Provide the [x, y] coordinate of the cell's center where the given text is located.  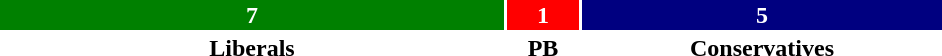
7 [252, 15]
5 [762, 15]
1 [543, 15]
